Scan for the cell matching the given text and deliver its (x, y) coordinate at center. 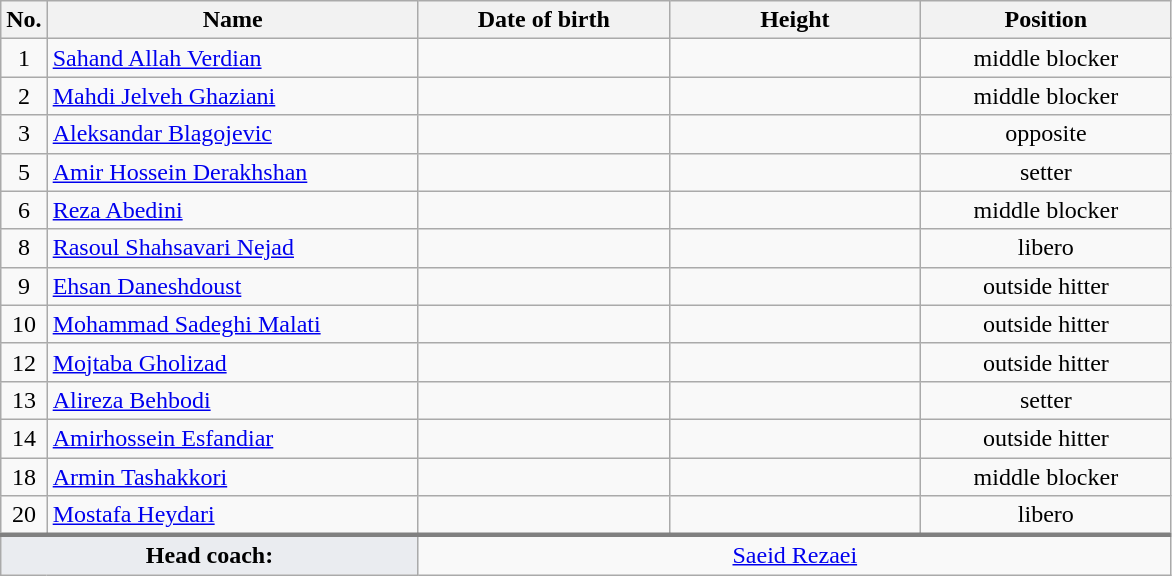
Alireza Behbodi (232, 400)
Rasoul Shahsavari Nejad (232, 248)
Mojtaba Gholizad (232, 362)
No. (24, 20)
Mostafa Heydari (232, 516)
Aleksandar Blagojevic (232, 134)
opposite (1046, 134)
Armin Tashakkori (232, 477)
Saeid Rezaei (794, 555)
3 (24, 134)
13 (24, 400)
Amirhossein Esfandiar (232, 438)
Head coach: (210, 555)
6 (24, 210)
Name (232, 20)
Mohammad Sadeghi Malati (232, 324)
Height (794, 20)
Sahand Allah Verdian (232, 58)
14 (24, 438)
18 (24, 477)
Mahdi Jelveh Ghaziani (232, 96)
Ehsan Daneshdoust (232, 286)
Reza Abedini (232, 210)
10 (24, 324)
5 (24, 172)
Position (1046, 20)
2 (24, 96)
Date of birth (544, 20)
1 (24, 58)
12 (24, 362)
Amir Hossein Derakhshan (232, 172)
8 (24, 248)
20 (24, 516)
9 (24, 286)
